Determine the (X, Y) coordinate at the center of the cell enclosing the given text.  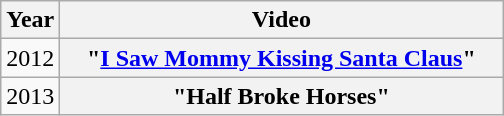
"Half Broke Horses" (282, 96)
2012 (30, 58)
2013 (30, 96)
"I Saw Mommy Kissing Santa Claus" (282, 58)
Year (30, 20)
Video (282, 20)
